Return [x, y] of the center of cell containing provided text 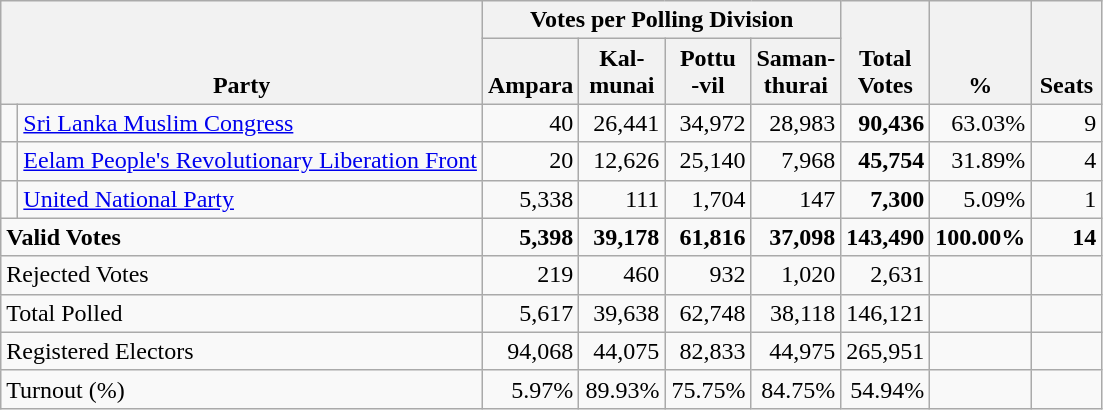
9 [1066, 123]
75.75% [708, 389]
26,441 [622, 123]
Saman-thurai [796, 72]
62,748 [708, 313]
Sri Lanka Muslim Congress [250, 123]
89.93% [622, 389]
Votes per Polling Division [661, 20]
100.00% [980, 237]
1 [1066, 199]
5,338 [530, 199]
265,951 [886, 351]
5.97% [530, 389]
2,631 [886, 275]
38,118 [796, 313]
20 [530, 161]
31.89% [980, 161]
14 [1066, 237]
Pottu-vil [708, 72]
90,436 [886, 123]
12,626 [622, 161]
United National Party [250, 199]
Registered Electors [242, 351]
1,704 [708, 199]
5.09% [980, 199]
94,068 [530, 351]
44,075 [622, 351]
147 [796, 199]
Total Polled [242, 313]
34,972 [708, 123]
143,490 [886, 237]
% [980, 52]
460 [622, 275]
40 [530, 123]
28,983 [796, 123]
Ampara [530, 72]
Rejected Votes [242, 275]
61,816 [708, 237]
4 [1066, 161]
39,178 [622, 237]
39,638 [622, 313]
Eelam People's Revolutionary Liberation Front [250, 161]
7,968 [796, 161]
Total Votes [886, 52]
5,398 [530, 237]
7,300 [886, 199]
37,098 [796, 237]
Seats [1066, 52]
111 [622, 199]
Kal-munai [622, 72]
1,020 [796, 275]
45,754 [886, 161]
Party [242, 52]
82,833 [708, 351]
44,975 [796, 351]
84.75% [796, 389]
Turnout (%) [242, 389]
5,617 [530, 313]
146,121 [886, 313]
54.94% [886, 389]
Valid Votes [242, 237]
932 [708, 275]
219 [530, 275]
25,140 [708, 161]
63.03% [980, 123]
